From the cell containing the given text, extract its center point as [x, y] coordinate. 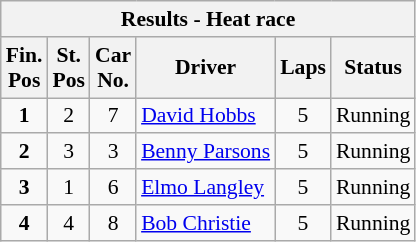
St.Pos [68, 68]
CarNo. [113, 68]
Bob Christie [206, 223]
Fin.Pos [24, 68]
7 [113, 116]
Results - Heat race [208, 19]
Laps [303, 68]
David Hobbs [206, 116]
6 [113, 187]
Elmo Langley [206, 187]
Status [373, 68]
Benny Parsons [206, 152]
Driver [206, 68]
8 [113, 223]
